Identify which cell holds the provided text, then report its [X, Y] central coordinate. 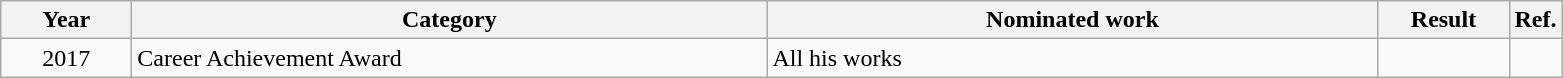
2017 [66, 58]
Ref. [1536, 20]
Nominated work [1072, 20]
All his works [1072, 58]
Result [1444, 20]
Career Achievement Award [450, 58]
Year [66, 20]
Category [450, 20]
